Detect which cell encompasses the target text, then output its (x, y) center coordinate. 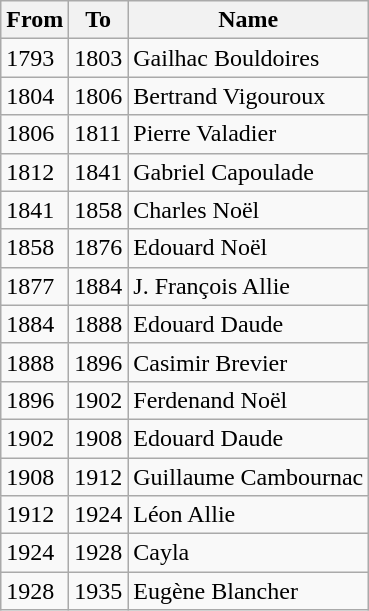
Gailhac Bouldoires (248, 58)
Pierre Valadier (248, 134)
To (98, 20)
Bertrand Vigouroux (248, 96)
Gabriel Capoulade (248, 172)
1811 (98, 134)
Léon Allie (248, 515)
1793 (35, 58)
1803 (98, 58)
1804 (35, 96)
J. François Allie (248, 286)
1877 (35, 286)
Name (248, 20)
1935 (98, 591)
Eugène Blancher (248, 591)
Edouard Noël (248, 248)
Cayla (248, 553)
Guillaume Cambournac (248, 477)
1876 (98, 248)
Charles Noël (248, 210)
Casimir Brevier (248, 362)
Ferdenand Noël (248, 400)
1812 (35, 172)
From (35, 20)
